Search for the cell housing the specified text and yield its (X, Y) center coordinate. 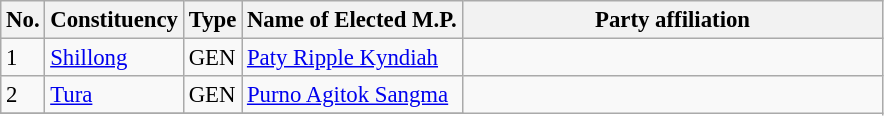
Constituency (114, 20)
1 (23, 58)
Shillong (114, 58)
2 (23, 95)
Name of Elected M.P. (352, 20)
Party affiliation (672, 20)
Type (212, 20)
No. (23, 20)
Tura (114, 95)
Purno Agitok Sangma (352, 95)
Paty Ripple Kyndiah (352, 58)
